Output the (X, Y) coordinate of the center of the cell containing the given text.  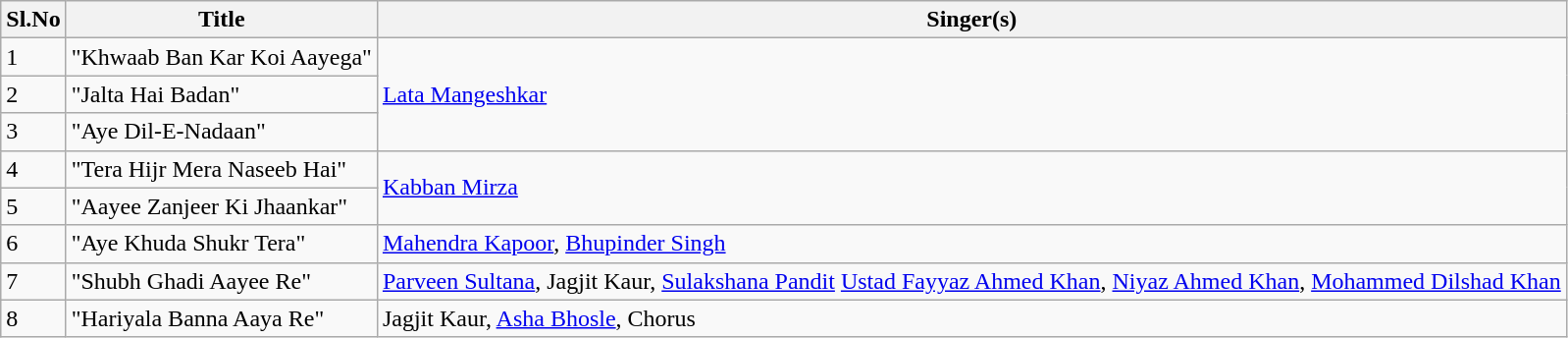
"Tera Hijr Mera Naseeb Hai" (222, 169)
Title (222, 20)
Lata Mangeshkar (971, 94)
Sl.No (33, 20)
1 (33, 57)
Kabban Mirza (971, 188)
2 (33, 94)
Singer(s) (971, 20)
"Khwaab Ban Kar Koi Aayega" (222, 57)
"Shubh Ghadi Aayee Re" (222, 281)
"Jalta Hai Badan" (222, 94)
"Aayee Zanjeer Ki Jhaankar" (222, 206)
Parveen Sultana, Jagjit Kaur, Sulakshana Pandit Ustad Fayyaz Ahmed Khan, Niyaz Ahmed Khan, Mohammed Dilshad Khan (971, 281)
3 (33, 132)
7 (33, 281)
"Hariyala Banna Aaya Re" (222, 318)
"Aye Khuda Shukr Tera" (222, 244)
Jagjit Kaur, Asha Bhosle, Chorus (971, 318)
6 (33, 244)
4 (33, 169)
Mahendra Kapoor, Bhupinder Singh (971, 244)
"Aye Dil-E-Nadaan" (222, 132)
5 (33, 206)
8 (33, 318)
